Return (X, Y) of the center of cell containing provided text 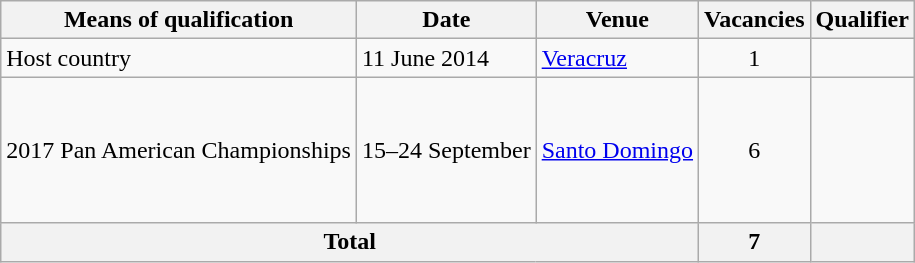
Means of qualification (179, 20)
Date (446, 20)
6 (755, 150)
Qualifier (862, 20)
15–24 September (446, 150)
Host country (179, 58)
Santo Domingo (617, 150)
7 (755, 242)
Venue (617, 20)
11 June 2014 (446, 58)
1 (755, 58)
Vacancies (755, 20)
Total (350, 242)
2017 Pan American Championships (179, 150)
Veracruz (617, 58)
